Scan for the cell matching the given text and deliver its [x, y] coordinate at center. 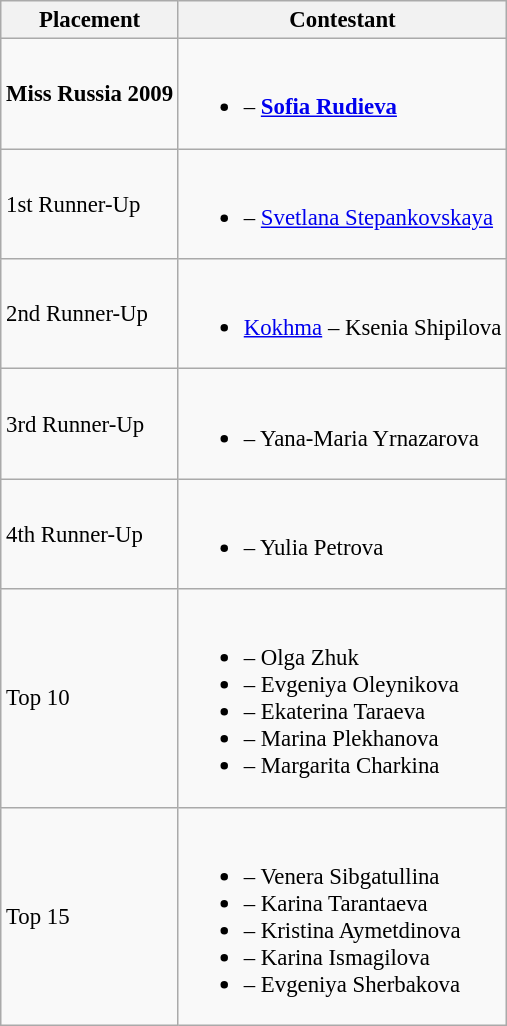
3rd Runner-Up [90, 424]
2nd Runner-Up [90, 314]
Top 10 [90, 698]
4th Runner-Up [90, 534]
Contestant [342, 20]
– Svetlana Stepankovskaya [342, 204]
– Yana-Maria Yrnazarova [342, 424]
– Yulia Petrova [342, 534]
1st Runner-Up [90, 204]
– Olga Zhuk – Evgeniya Oleynikova – Ekaterina Taraeva – Marina Plekhanova – Margarita Сharkina [342, 698]
Kokhma – Ksenia Shipilova [342, 314]
Miss Russia 2009 [90, 94]
Top 15 [90, 916]
– Sofia Rudieva [342, 94]
– Venera Sibgatullina – Karina Tarantaeva – Kristina Aymetdinova – Karina Ismagilova – Evgeniya Sherbakova [342, 916]
Placement [90, 20]
